Capture the cell that displays the provided text and extract its [X, Y] central coordinate. 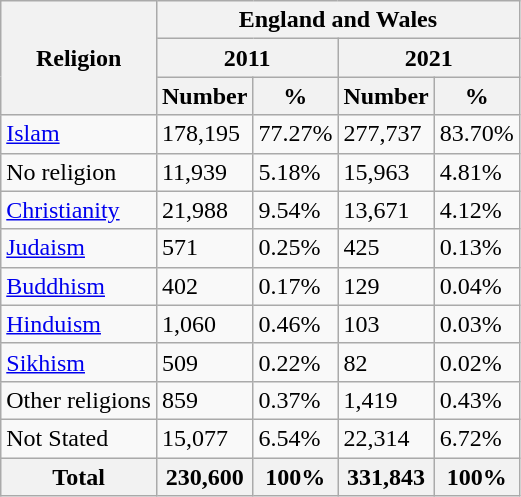
No religion [79, 172]
0.02% [476, 362]
Buddhism [79, 286]
509 [204, 362]
Judaism [79, 248]
Hinduism [79, 324]
425 [386, 248]
402 [204, 286]
129 [386, 286]
4.12% [476, 210]
22,314 [386, 438]
21,988 [204, 210]
13,671 [386, 210]
15,963 [386, 172]
1,060 [204, 324]
0.22% [296, 362]
230,600 [204, 477]
2021 [428, 58]
0.04% [476, 286]
277,737 [386, 134]
103 [386, 324]
5.18% [296, 172]
0.17% [296, 286]
9.54% [296, 210]
77.27% [296, 134]
571 [204, 248]
0.03% [476, 324]
859 [204, 400]
11,939 [204, 172]
2011 [246, 58]
6.54% [296, 438]
178,195 [204, 134]
England and Wales [338, 20]
0.25% [296, 248]
1,419 [386, 400]
0.43% [476, 400]
6.72% [476, 438]
331,843 [386, 477]
Not Stated [79, 438]
0.46% [296, 324]
0.37% [296, 400]
0.13% [476, 248]
Christianity [79, 210]
15,077 [204, 438]
83.70% [476, 134]
Total [79, 477]
4.81% [476, 172]
Islam [79, 134]
Religion [79, 58]
Other religions [79, 400]
82 [386, 362]
Sikhism [79, 362]
